Capture the cell that displays the provided text and extract its (X, Y) central coordinate. 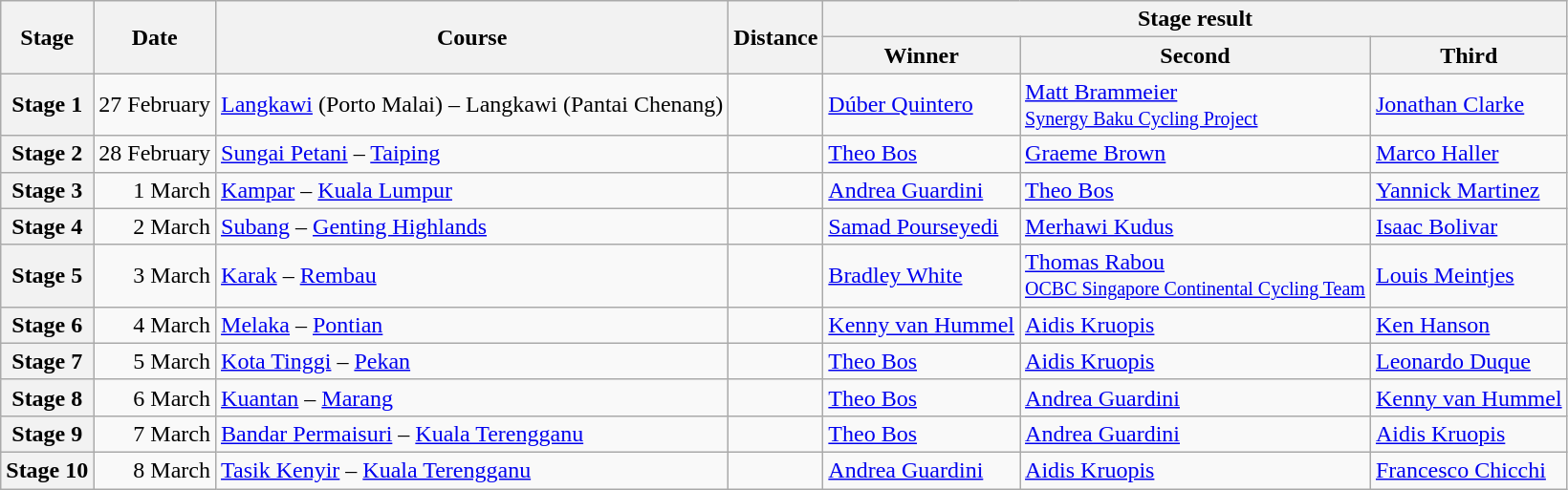
Stage 6 (48, 325)
Second (1195, 55)
Stage 7 (48, 361)
6 March (155, 397)
Karak – Rembau (472, 275)
Bradley White (922, 275)
Stage 9 (48, 434)
Sungai Petani – Taiping (472, 154)
Course (472, 37)
Stage 1 (48, 105)
1 March (155, 190)
Stage 8 (48, 397)
Subang – Genting Highlands (472, 226)
Matt BrammeierSynergy Baku Cycling Project (1195, 105)
Leonardo Duque (1469, 361)
Kampar – Kuala Lumpur (472, 190)
Tasik Kenyir – Kuala Terengganu (472, 470)
7 March (155, 434)
3 March (155, 275)
Stage 3 (48, 190)
Marco Haller (1469, 154)
27 February (155, 105)
Jonathan Clarke (1469, 105)
Kota Tinggi – Pekan (472, 361)
Kuantan – Marang (472, 397)
Merhawi Kudus (1195, 226)
Third (1469, 55)
Bandar Permaisuri – Kuala Terengganu (472, 434)
5 March (155, 361)
Samad Pourseyedi (922, 226)
Melaka – Pontian (472, 325)
Langkawi (Porto Malai) – Langkawi (Pantai Chenang) (472, 105)
Stage 5 (48, 275)
8 March (155, 470)
Winner (922, 55)
Distance (776, 37)
Isaac Bolivar (1469, 226)
Stage (48, 37)
Louis Meintjes (1469, 275)
Stage 2 (48, 154)
4 March (155, 325)
Ken Hanson (1469, 325)
28 February (155, 154)
Date (155, 37)
Stage 10 (48, 470)
2 March (155, 226)
Graeme Brown (1195, 154)
Stage result (1195, 19)
Thomas RabouOCBC Singapore Continental Cycling Team (1195, 275)
Stage 4 (48, 226)
Dúber Quintero (922, 105)
Francesco Chicchi (1469, 470)
Yannick Martinez (1469, 190)
